Scan for the cell matching the given text and deliver its (x, y) coordinate at center. 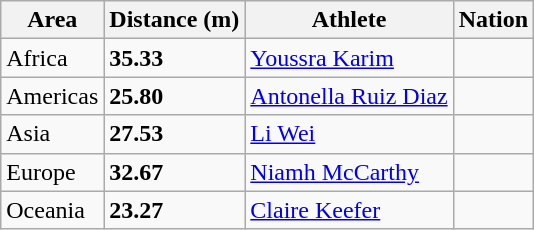
Africa (52, 58)
Distance (m) (174, 20)
Niamh McCarthy (349, 172)
35.33 (174, 58)
Oceania (52, 210)
Athlete (349, 20)
32.67 (174, 172)
Youssra Karim (349, 58)
Asia (52, 134)
27.53 (174, 134)
Europe (52, 172)
Claire Keefer (349, 210)
Li Wei (349, 134)
Antonella Ruiz Diaz (349, 96)
25.80 (174, 96)
Americas (52, 96)
Nation (493, 20)
Area (52, 20)
23.27 (174, 210)
